Return (x, y) of the center of cell containing provided text 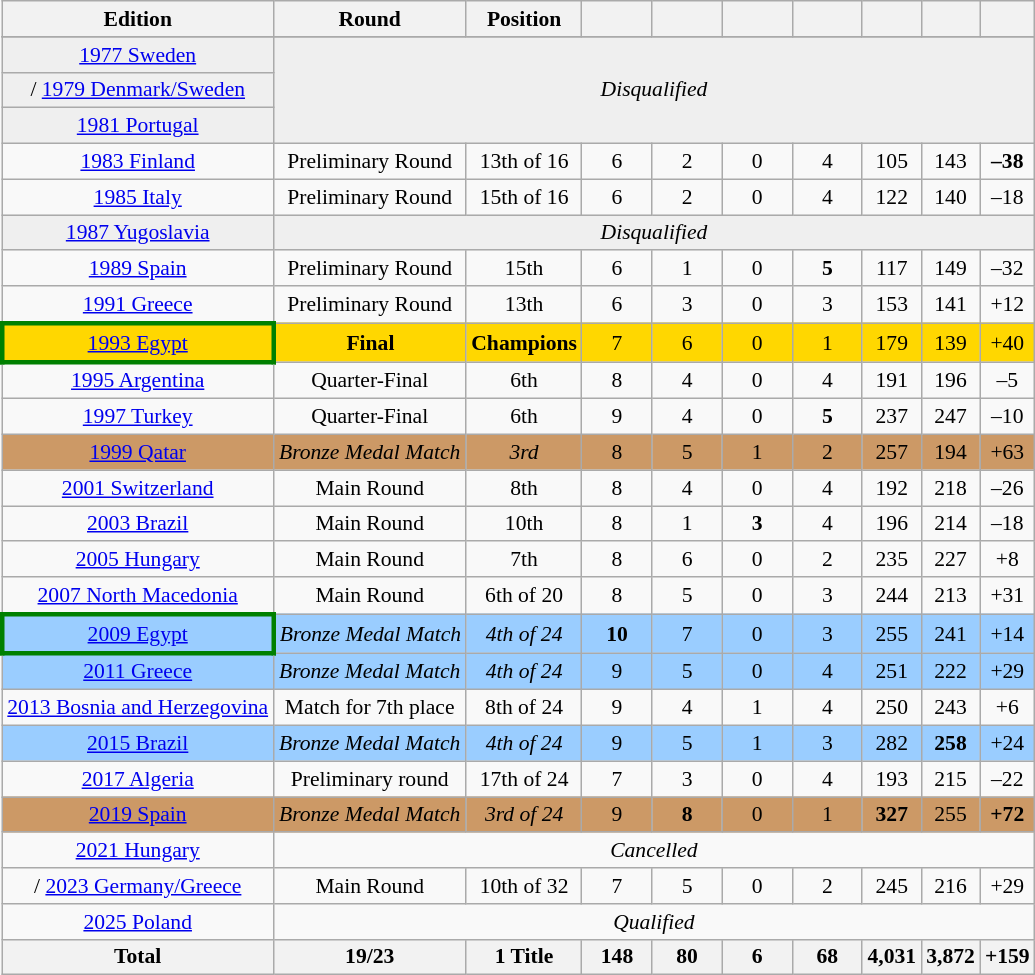
+159 (1008, 957)
Final (370, 342)
/ 1979 Denmark/Sweden (138, 90)
1991 Greece (138, 304)
17th of 24 (524, 779)
+6 (1008, 708)
148 (617, 957)
227 (950, 560)
2021 Hungary (138, 851)
/ 2023 Germany/Greece (138, 886)
2005 Hungary (138, 560)
4,031 (892, 957)
2011 Greece (138, 672)
2015 Brazil (138, 744)
222 (950, 672)
243 (950, 708)
213 (950, 596)
2007 North Macedonia (138, 596)
1983 Finland (138, 162)
179 (892, 342)
8th of 24 (524, 708)
3rd of 24 (524, 815)
244 (892, 596)
191 (892, 380)
2003 Brazil (138, 524)
–5 (1008, 380)
1993 Egypt (138, 342)
117 (892, 269)
–22 (1008, 779)
2009 Egypt (138, 634)
149 (950, 269)
+24 (1008, 744)
194 (950, 453)
247 (950, 417)
214 (950, 524)
Match for 7th place (370, 708)
122 (892, 197)
251 (892, 672)
1977 Sweden (138, 55)
15th of 16 (524, 197)
10th (524, 524)
282 (892, 744)
1989 Spain (138, 269)
+12 (1008, 304)
10th of 32 (524, 886)
13th of 16 (524, 162)
153 (892, 304)
1999 Qatar (138, 453)
1981 Portugal (138, 126)
258 (950, 744)
+40 (1008, 342)
Round (370, 19)
+31 (1008, 596)
Preliminary round (370, 779)
8th (524, 488)
2025 Poland (138, 922)
327 (892, 815)
3rd (524, 453)
+63 (1008, 453)
–10 (1008, 417)
218 (950, 488)
Qualified (654, 922)
Champions (524, 342)
140 (950, 197)
215 (950, 779)
241 (950, 634)
–38 (1008, 162)
6th of 20 (524, 596)
143 (950, 162)
1985 Italy (138, 197)
19/23 (370, 957)
15th (524, 269)
216 (950, 886)
1995 Argentina (138, 380)
80 (687, 957)
1997 Turkey (138, 417)
2019 Spain (138, 815)
2001 Switzerland (138, 488)
10 (617, 634)
7th (524, 560)
250 (892, 708)
235 (892, 560)
245 (892, 886)
Edition (138, 19)
141 (950, 304)
237 (892, 417)
192 (892, 488)
+14 (1008, 634)
Cancelled (654, 851)
13th (524, 304)
+8 (1008, 560)
–32 (1008, 269)
68 (827, 957)
Total (138, 957)
2013 Bosnia and Herzegovina (138, 708)
+72 (1008, 815)
1987 Yugoslavia (138, 233)
2017 Algeria (138, 779)
139 (950, 342)
1 Title (524, 957)
–26 (1008, 488)
257 (892, 453)
Position (524, 19)
193 (892, 779)
3,872 (950, 957)
105 (892, 162)
